Provide the [X, Y] coordinate of the cell's center where the given text is located.  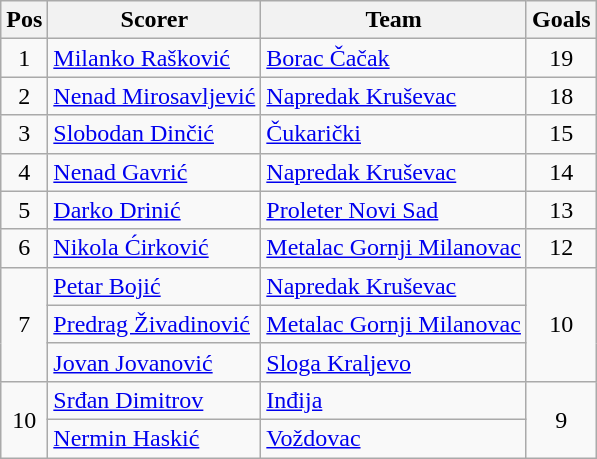
Slobodan Dinčić [154, 134]
2 [24, 96]
Inđija [394, 400]
9 [561, 419]
Nermin Haskić [154, 438]
Jovan Jovanović [154, 362]
1 [24, 58]
Predrag Živadinović [154, 324]
4 [24, 172]
12 [561, 248]
Scorer [154, 20]
6 [24, 248]
Nenad Gavrić [154, 172]
Petar Bojić [154, 286]
18 [561, 96]
7 [24, 324]
3 [24, 134]
Goals [561, 20]
19 [561, 58]
Proleter Novi Sad [394, 210]
Milanko Rašković [154, 58]
15 [561, 134]
Sloga Kraljevo [394, 362]
13 [561, 210]
Nenad Mirosavljević [154, 96]
14 [561, 172]
Nikola Ćirković [154, 248]
Čukarički [394, 134]
Pos [24, 20]
Voždovac [394, 438]
5 [24, 210]
Srđan Dimitrov [154, 400]
Borac Čačak [394, 58]
Darko Drinić [154, 210]
Team [394, 20]
